Detect which cell encompasses the target text, then output its (x, y) center coordinate. 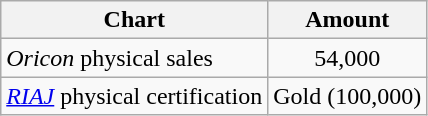
Oricon physical sales (134, 58)
Gold (100,000) (348, 96)
54,000 (348, 58)
Chart (134, 20)
Amount (348, 20)
RIAJ physical certification (134, 96)
